Identify which cell holds the provided text, then report its [x, y] central coordinate. 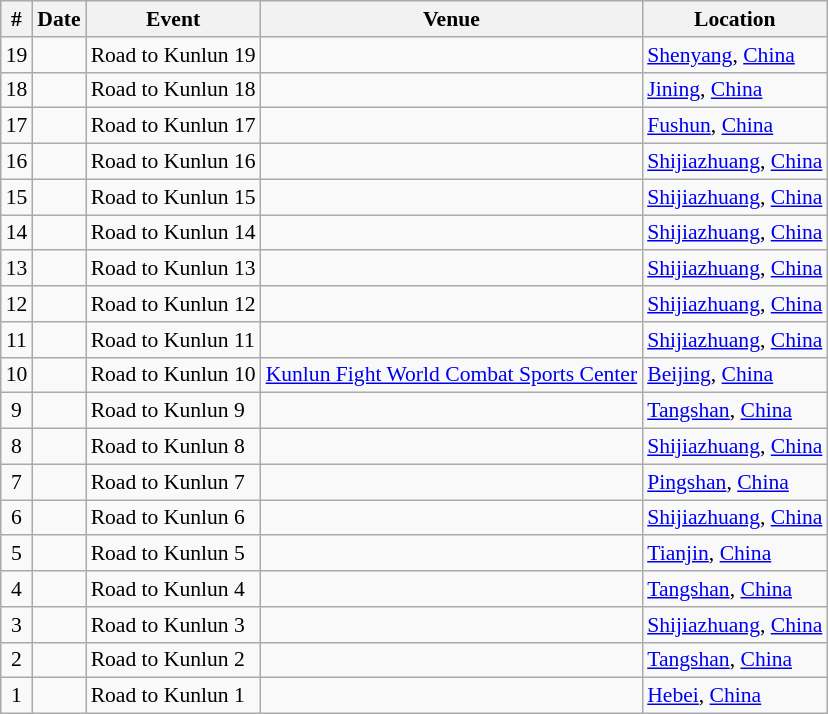
3 [17, 625]
15 [17, 197]
Road to Kunlun 16 [174, 162]
Road to Kunlun 10 [174, 375]
Road to Kunlun 4 [174, 589]
Road to Kunlun 6 [174, 518]
Tianjin, China [734, 554]
Date [58, 19]
Location [734, 19]
19 [17, 55]
Road to Kunlun 9 [174, 411]
Hebei, China [734, 696]
Road to Kunlun 13 [174, 269]
11 [17, 340]
1 [17, 696]
5 [17, 554]
Road to Kunlun 7 [174, 482]
9 [17, 411]
Road to Kunlun 17 [174, 126]
Road to Kunlun 5 [174, 554]
14 [17, 233]
Shenyang, China [734, 55]
10 [17, 375]
Fushun, China [734, 126]
Road to Kunlun 11 [174, 340]
Road to Kunlun 15 [174, 197]
12 [17, 304]
18 [17, 90]
2 [17, 660]
16 [17, 162]
Road to Kunlun 1 [174, 696]
Road to Kunlun 3 [174, 625]
13 [17, 269]
Road to Kunlun 19 [174, 55]
Kunlun Fight World Combat Sports Center [452, 375]
7 [17, 482]
4 [17, 589]
8 [17, 447]
Road to Kunlun 14 [174, 233]
Road to Kunlun 12 [174, 304]
6 [17, 518]
Venue [452, 19]
Road to Kunlun 8 [174, 447]
17 [17, 126]
Event [174, 19]
Beijing, China [734, 375]
Road to Kunlun 2 [174, 660]
Jining, China [734, 90]
# [17, 19]
Road to Kunlun 18 [174, 90]
Pingshan, China [734, 482]
